Identify which cell holds the provided text, then report its [x, y] central coordinate. 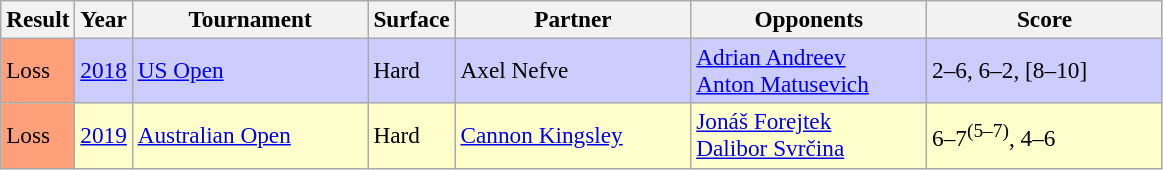
US Open [250, 70]
Australian Open [250, 136]
2018 [104, 70]
Cannon Kingsley [573, 136]
Year [104, 19]
6–7(5–7), 4–6 [1045, 136]
Score [1045, 19]
Opponents [809, 19]
Jonáš Forejtek Dalibor Svrčina [809, 136]
Result [38, 19]
2–6, 6–2, [8–10] [1045, 70]
Axel Nefve [573, 70]
Adrian Andreev Anton Matusevich [809, 70]
Tournament [250, 19]
Partner [573, 19]
Surface [412, 19]
2019 [104, 136]
